From the cell containing the given text, extract its center point as [x, y] coordinate. 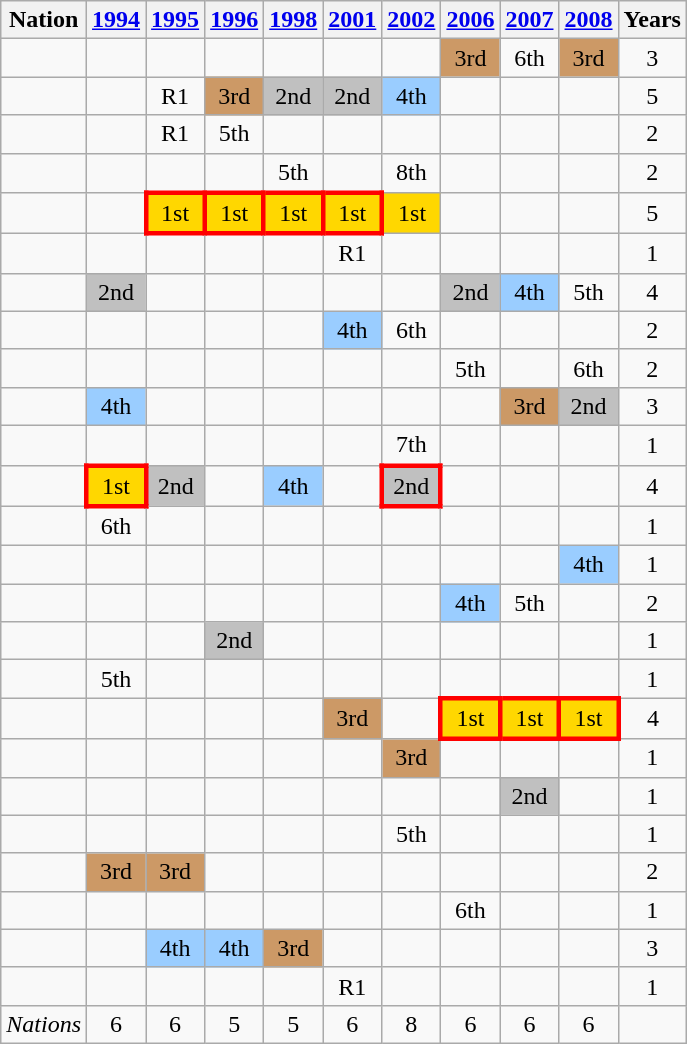
2001 [352, 20]
2006 [470, 20]
8th [412, 173]
Years [652, 20]
8 [412, 1024]
1995 [176, 20]
2007 [530, 20]
1996 [234, 20]
1998 [294, 20]
2002 [412, 20]
1994 [116, 20]
Nation [44, 20]
Nations [44, 1024]
7th [412, 445]
2008 [588, 20]
